Capture the cell that displays the provided text and extract its [X, Y] central coordinate. 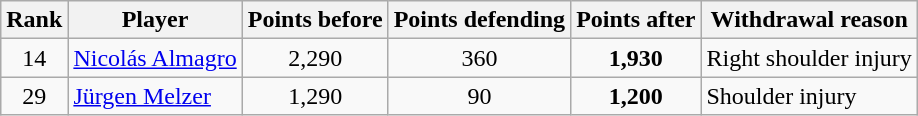
Rank [34, 20]
Points after [636, 20]
Withdrawal reason [809, 20]
Nicolás Almagro [155, 58]
2,290 [315, 58]
29 [34, 96]
1,200 [636, 96]
90 [479, 96]
Jürgen Melzer [155, 96]
Right shoulder injury [809, 58]
1,930 [636, 58]
Points before [315, 20]
360 [479, 58]
Shoulder injury [809, 96]
Player [155, 20]
14 [34, 58]
1,290 [315, 96]
Points defending [479, 20]
